For the text-containing cell, return its midpoint in [X, Y] coordinate format. 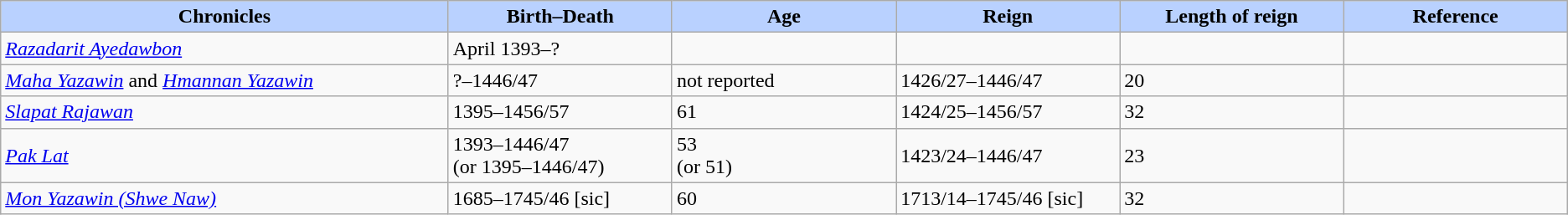
Slapat Rajawan [224, 112]
April 1393–? [560, 49]
Birth–Death [560, 17]
Chronicles [224, 17]
1685–1745/46 [sic] [560, 198]
1393–1446/47 (or 1395–1446/47) [560, 156]
1426/27–1446/47 [1008, 80]
Length of reign [1231, 17]
Reign [1008, 17]
not reported [784, 80]
53 (or 51) [784, 156]
1424/25–1456/57 [1008, 112]
Mon Yazawin (Shwe Naw) [224, 198]
61 [784, 112]
1713/14–1745/46 [sic] [1008, 198]
20 [1231, 80]
Razadarit Ayedawbon [224, 49]
23 [1231, 156]
Pak Lat [224, 156]
1395–1456/57 [560, 112]
Reference [1456, 17]
1423/24–1446/47 [1008, 156]
Age [784, 17]
Maha Yazawin and Hmannan Yazawin [224, 80]
60 [784, 198]
?–1446/47 [560, 80]
